Find where the given text appears and provide that cell's center as [x, y] coordinate. 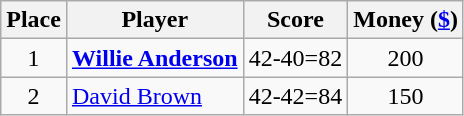
Willie Anderson [154, 58]
Score [296, 20]
Place [34, 20]
Money ($) [406, 20]
200 [406, 58]
42-40=82 [296, 58]
1 [34, 58]
42-42=84 [296, 96]
Player [154, 20]
David Brown [154, 96]
2 [34, 96]
150 [406, 96]
